From the cell containing the given text, extract its center point as [x, y] coordinate. 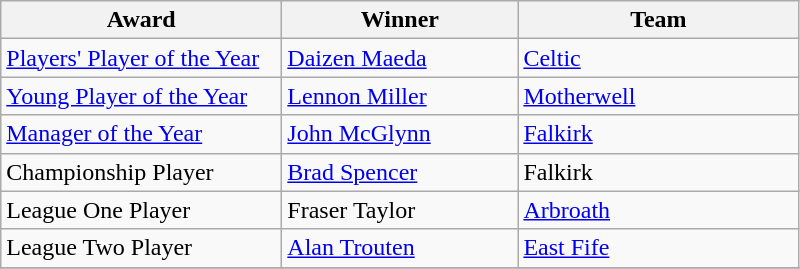
John McGlynn [400, 134]
East Fife [658, 248]
Award [142, 20]
Lennon Miller [400, 96]
Players' Player of the Year [142, 58]
Team [658, 20]
Arbroath [658, 210]
Fraser Taylor [400, 210]
Brad Spencer [400, 172]
Winner [400, 20]
Daizen Maeda [400, 58]
Championship Player [142, 172]
Motherwell [658, 96]
Young Player of the Year [142, 96]
Manager of the Year [142, 134]
Celtic [658, 58]
League One Player [142, 210]
Alan Trouten [400, 248]
League Two Player [142, 248]
